Return the [X, Y] coordinate for the center point of the cell that contains the specified text.  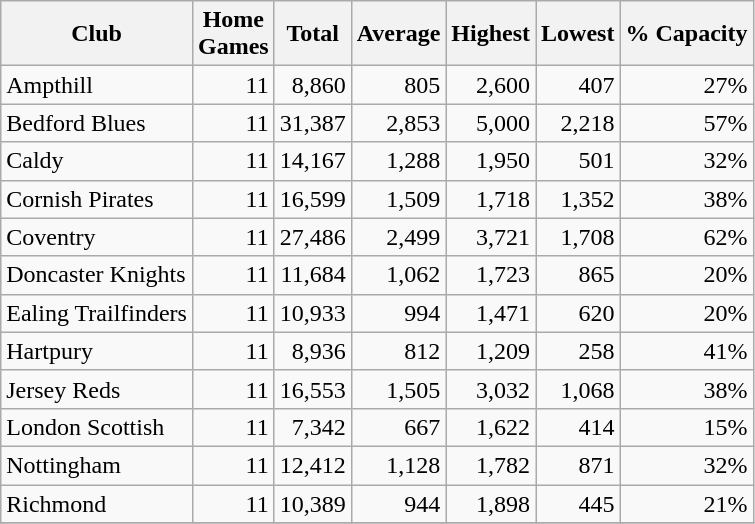
501 [578, 161]
Club [97, 34]
Caldy [97, 161]
Lowest [578, 34]
258 [578, 351]
Richmond [97, 503]
667 [398, 427]
HomeGames [233, 34]
944 [398, 503]
1,288 [398, 161]
16,599 [312, 199]
10,933 [312, 313]
414 [578, 427]
Average [398, 34]
994 [398, 313]
812 [398, 351]
1,062 [398, 275]
620 [578, 313]
1,782 [491, 465]
57% [686, 123]
% Capacity [686, 34]
London Scottish [97, 427]
27,486 [312, 237]
Hartpury [97, 351]
1,723 [491, 275]
2,600 [491, 85]
445 [578, 503]
1,471 [491, 313]
10,389 [312, 503]
1,128 [398, 465]
62% [686, 237]
407 [578, 85]
2,853 [398, 123]
8,936 [312, 351]
1,718 [491, 199]
14,167 [312, 161]
16,553 [312, 389]
21% [686, 503]
3,721 [491, 237]
2,499 [398, 237]
Nottingham [97, 465]
1,509 [398, 199]
Ampthill [97, 85]
11,684 [312, 275]
7,342 [312, 427]
1,505 [398, 389]
2,218 [578, 123]
Doncaster Knights [97, 275]
5,000 [491, 123]
871 [578, 465]
1,708 [578, 237]
Jersey Reds [97, 389]
Ealing Trailfinders [97, 313]
1,622 [491, 427]
Coventry [97, 237]
3,032 [491, 389]
12,412 [312, 465]
15% [686, 427]
31,387 [312, 123]
Bedford Blues [97, 123]
865 [578, 275]
8,860 [312, 85]
1,898 [491, 503]
27% [686, 85]
805 [398, 85]
Cornish Pirates [97, 199]
1,068 [578, 389]
1,209 [491, 351]
1,352 [578, 199]
41% [686, 351]
Highest [491, 34]
Total [312, 34]
1,950 [491, 161]
